Detect which cell encompasses the target text, then output its (X, Y) center coordinate. 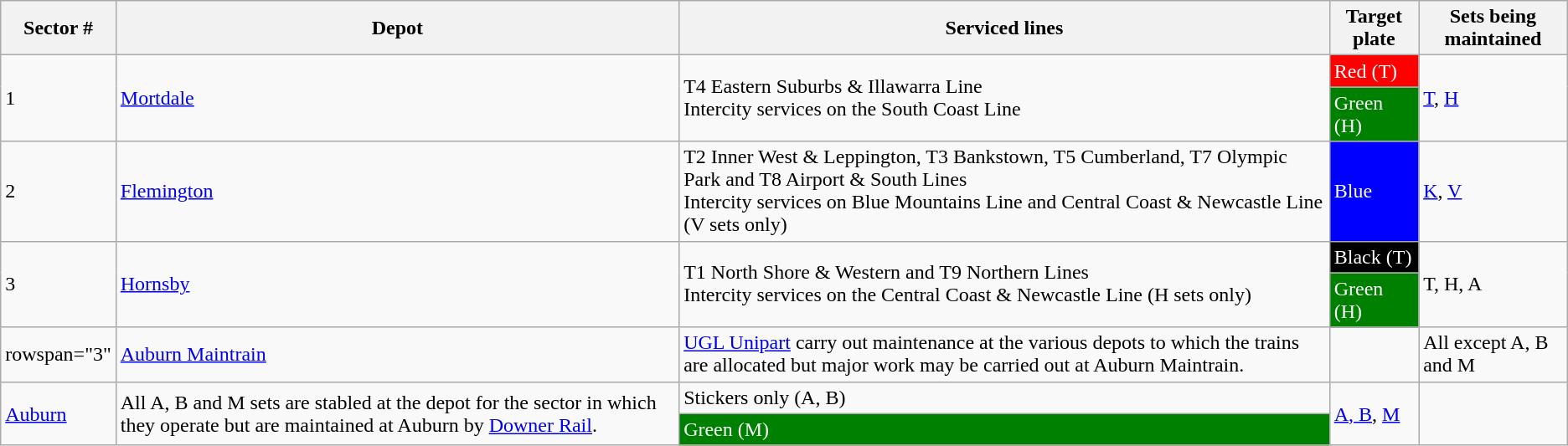
Flemington (397, 191)
Auburn Maintrain (397, 355)
Hornsby (397, 285)
Green (M) (1005, 429)
Auburn (59, 413)
Target plate (1374, 28)
T1 North Shore & Western and T9 Northern LinesIntercity services on the Central Coast & Newcastle Line (H sets only) (1005, 285)
T, H (1493, 99)
T, H, A (1493, 285)
All A, B and M sets are stabled at the depot for the sector in which they operate but are maintained at Auburn by Downer Rail. (397, 413)
UGL Unipart carry out maintenance at the various depots to which the trains are allocated but major work may be carried out at Auburn Maintrain. (1005, 355)
A, B, M (1374, 413)
Mortdale (397, 99)
Sector # (59, 28)
Depot (397, 28)
All except A, B and M (1493, 355)
Red (T) (1374, 71)
rowspan="3" (59, 355)
Sets beingmaintained (1493, 28)
3 (59, 285)
Stickers only (A, B) (1005, 397)
Serviced lines (1005, 28)
1 (59, 99)
T4 Eastern Suburbs & Illawarra LineIntercity services on the South Coast Line (1005, 99)
2 (59, 191)
Black (T) (1374, 257)
Blue (1374, 191)
K, V (1493, 191)
